From the cell containing the given text, extract its center point as (X, Y) coordinate. 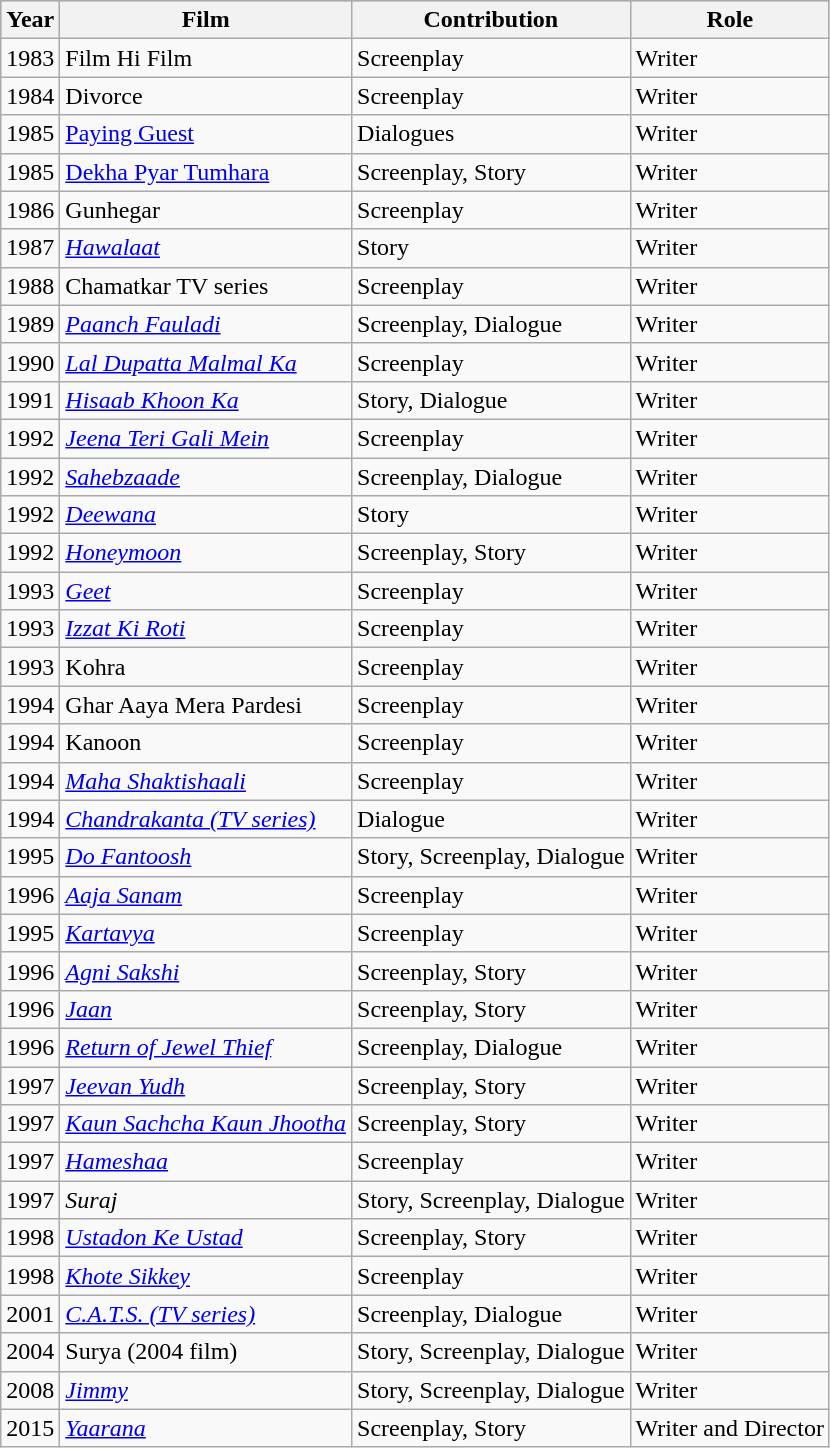
Contribution (492, 20)
Jeena Teri Gali Mein (206, 438)
Geet (206, 591)
Sahebzaade (206, 477)
Suraj (206, 1200)
Chandrakanta (TV series) (206, 819)
Jeevan Yudh (206, 1085)
Kartavya (206, 933)
Return of Jewel Thief (206, 1047)
1990 (30, 362)
1984 (30, 96)
2015 (30, 1428)
Role (730, 20)
Hawalaat (206, 248)
Dialogues (492, 134)
Film (206, 20)
Lal Dupatta Malmal Ka (206, 362)
1983 (30, 58)
2008 (30, 1390)
Jimmy (206, 1390)
Ghar Aaya Mera Pardesi (206, 705)
Jaan (206, 1009)
C.A.T.S. (TV series) (206, 1314)
Khote Sikkey (206, 1276)
1989 (30, 324)
2004 (30, 1352)
Ustadon Ke Ustad (206, 1238)
Maha Shaktishaali (206, 781)
Year (30, 20)
Izzat Ki Roti (206, 629)
Deewana (206, 515)
1988 (30, 286)
Story, Dialogue (492, 400)
Hameshaa (206, 1162)
Chamatkar TV series (206, 286)
Divorce (206, 96)
Honeymoon (206, 553)
Do Fantoosh (206, 857)
Yaarana (206, 1428)
2001 (30, 1314)
1991 (30, 400)
Gunhegar (206, 210)
Writer and Director (730, 1428)
Kanoon (206, 743)
Paying Guest (206, 134)
Paanch Fauladi (206, 324)
Dekha Pyar Tumhara (206, 172)
Aaja Sanam (206, 895)
1987 (30, 248)
Dialogue (492, 819)
Surya (2004 film) (206, 1352)
Agni Sakshi (206, 971)
Kaun Sachcha Kaun Jhootha (206, 1124)
1986 (30, 210)
Hisaab Khoon Ka (206, 400)
Kohra (206, 667)
Film Hi Film (206, 58)
